Find where the given text appears and provide that cell's center as (X, Y) coordinate. 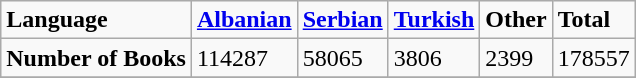
3806 (434, 58)
Serbian (342, 20)
58065 (342, 58)
Total (594, 20)
178557 (594, 58)
Language (96, 20)
Albanian (244, 20)
Other (516, 20)
2399 (516, 58)
Turkish (434, 20)
114287 (244, 58)
Number of Books (96, 58)
